Identify which cell holds the provided text, then report its (X, Y) central coordinate. 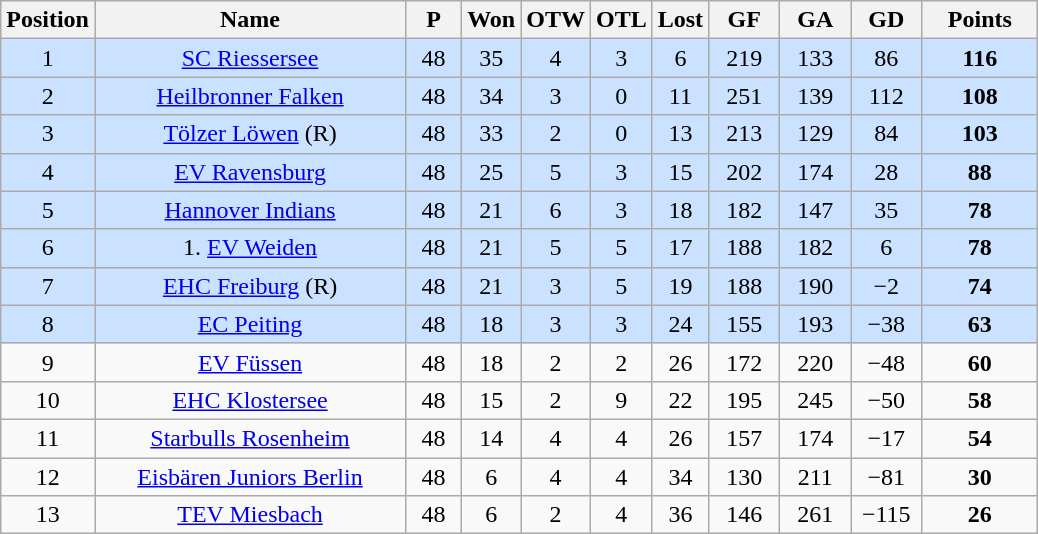
112 (886, 96)
7 (48, 286)
1 (48, 58)
EV Füssen (250, 362)
EHC Klostersee (250, 400)
251 (744, 96)
Lost (680, 20)
108 (980, 96)
245 (816, 400)
GF (744, 20)
130 (744, 477)
84 (886, 134)
OTW (556, 20)
−2 (886, 286)
EC Peiting (250, 324)
116 (980, 58)
36 (680, 515)
EV Ravensburg (250, 172)
Hannover Indians (250, 210)
219 (744, 58)
EHC Freiburg (R) (250, 286)
Position (48, 20)
193 (816, 324)
−48 (886, 362)
−50 (886, 400)
19 (680, 286)
139 (816, 96)
220 (816, 362)
30 (980, 477)
OTL (621, 20)
146 (744, 515)
58 (980, 400)
195 (744, 400)
Tölzer Löwen (R) (250, 134)
22 (680, 400)
25 (492, 172)
14 (492, 438)
8 (48, 324)
1. EV Weiden (250, 248)
33 (492, 134)
28 (886, 172)
Name (250, 20)
155 (744, 324)
Eisbären Juniors Berlin (250, 477)
Won (492, 20)
60 (980, 362)
Starbulls Rosenheim (250, 438)
17 (680, 248)
54 (980, 438)
213 (744, 134)
TEV Miesbach (250, 515)
261 (816, 515)
−115 (886, 515)
157 (744, 438)
−17 (886, 438)
129 (816, 134)
147 (816, 210)
86 (886, 58)
63 (980, 324)
190 (816, 286)
10 (48, 400)
133 (816, 58)
Points (980, 20)
88 (980, 172)
74 (980, 286)
SC Riessersee (250, 58)
Heilbronner Falken (250, 96)
103 (980, 134)
12 (48, 477)
211 (816, 477)
−38 (886, 324)
P (434, 20)
GA (816, 20)
172 (744, 362)
−81 (886, 477)
24 (680, 324)
202 (744, 172)
GD (886, 20)
